Pinpoint the cell where the given text exists, returning its [x, y] midpoint coordinate. 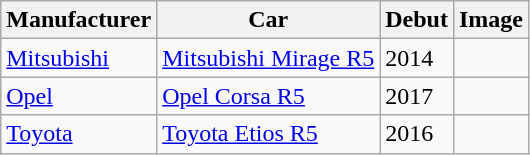
Manufacturer [79, 20]
2017 [417, 96]
Opel Corsa R5 [268, 96]
2014 [417, 58]
Car [268, 20]
Opel [79, 96]
Debut [417, 20]
Image [490, 20]
2016 [417, 134]
Mitsubishi [79, 58]
Toyota [79, 134]
Toyota Etios R5 [268, 134]
Mitsubishi Mirage R5 [268, 58]
